Output the (x, y) coordinate of the center of the cell containing the given text.  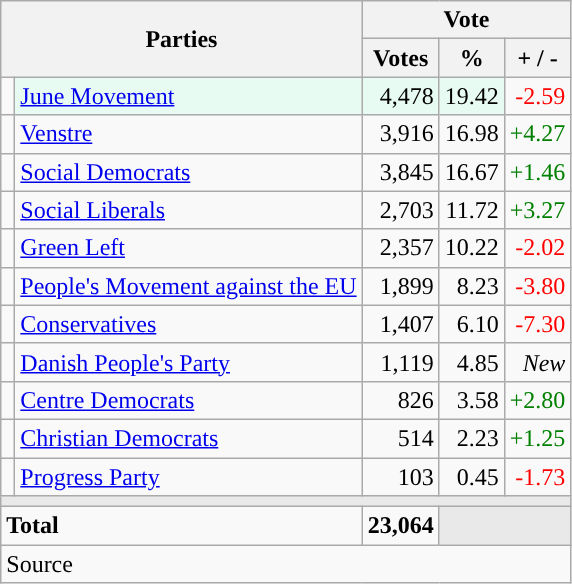
4.85 (472, 362)
Venstre (188, 134)
June Movement (188, 96)
514 (400, 438)
+3.27 (538, 210)
+4.27 (538, 134)
Parties (182, 39)
Source (286, 564)
Social Democrats (188, 172)
Green Left (188, 248)
3.58 (472, 400)
Total (182, 526)
People's Movement against the EU (188, 286)
10.22 (472, 248)
1,899 (400, 286)
Social Liberals (188, 210)
16.98 (472, 134)
19.42 (472, 96)
23,064 (400, 526)
103 (400, 477)
Votes (400, 58)
Conservatives (188, 324)
+1.25 (538, 438)
16.67 (472, 172)
3,916 (400, 134)
1,407 (400, 324)
2.23 (472, 438)
-2.59 (538, 96)
0.45 (472, 477)
-1.73 (538, 477)
Danish People's Party (188, 362)
826 (400, 400)
+1.46 (538, 172)
6.10 (472, 324)
Christian Democrats (188, 438)
4,478 (400, 96)
Progress Party (188, 477)
New (538, 362)
% (472, 58)
11.72 (472, 210)
8.23 (472, 286)
-7.30 (538, 324)
+2.80 (538, 400)
-3.80 (538, 286)
2,703 (400, 210)
2,357 (400, 248)
1,119 (400, 362)
-2.02 (538, 248)
+ / - (538, 58)
3,845 (400, 172)
Vote (466, 20)
Centre Democrats (188, 400)
